Locate the cell with the specified text and output its [X, Y] center coordinate. 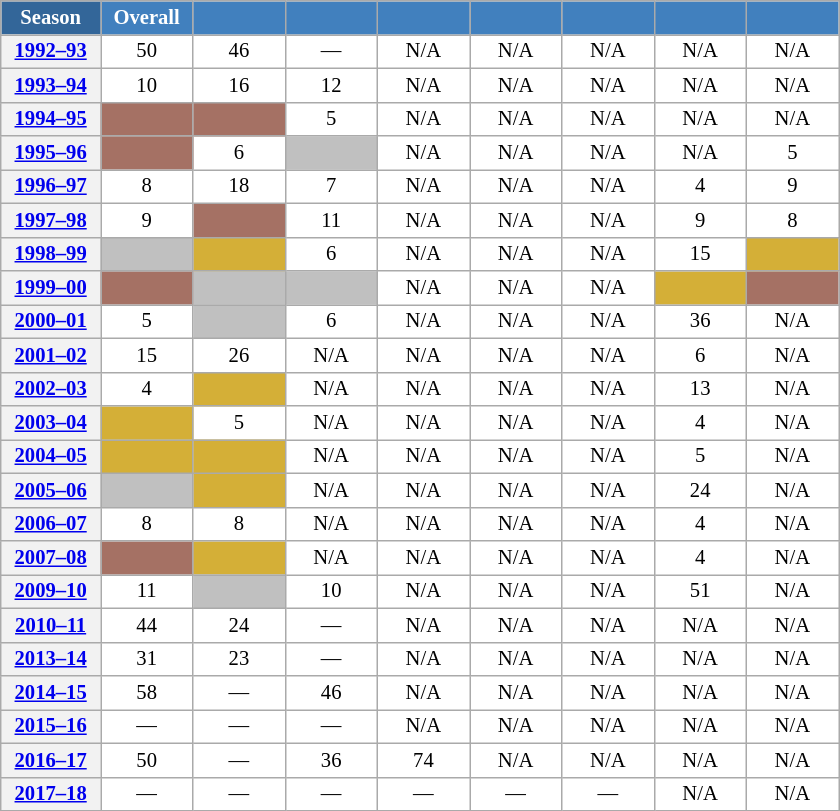
1996–97 [51, 186]
2007–08 [51, 557]
31 [146, 659]
58 [146, 693]
2017–18 [51, 794]
12 [331, 85]
2013–14 [51, 659]
2010–11 [51, 625]
2003–04 [51, 423]
1992–93 [51, 51]
2005–06 [51, 490]
7 [331, 186]
1999–00 [51, 287]
Season [51, 17]
44 [146, 625]
2001–02 [51, 355]
2014–15 [51, 693]
26 [239, 355]
16 [239, 85]
1997–98 [51, 220]
1993–94 [51, 85]
51 [700, 591]
2002–03 [51, 389]
74 [423, 760]
2016–17 [51, 760]
2000–01 [51, 321]
2004–05 [51, 456]
13 [700, 389]
2006–07 [51, 524]
2009–10 [51, 591]
23 [239, 659]
1995–96 [51, 153]
Overall [146, 17]
2015–16 [51, 726]
18 [239, 186]
1994–95 [51, 119]
1998–99 [51, 254]
